Detect which cell encompasses the target text, then output its (X, Y) center coordinate. 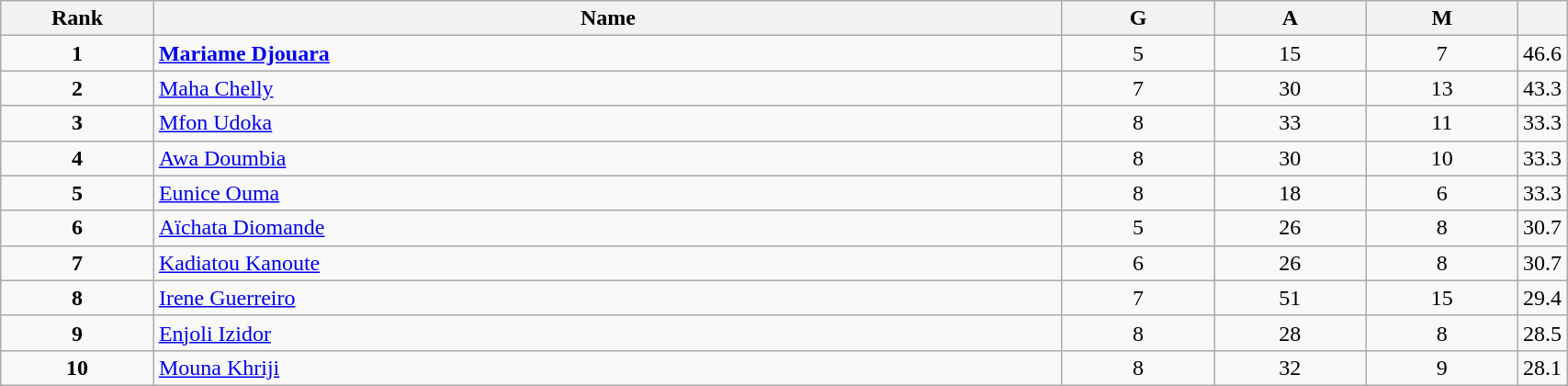
Awa Doumbia (608, 158)
Mouna Khriji (608, 368)
M (1442, 18)
A (1290, 18)
13 (1442, 88)
Eunice Ouma (608, 193)
33 (1290, 123)
1 (77, 53)
Rank (77, 18)
Maha Chelly (608, 88)
18 (1290, 193)
51 (1290, 298)
Enjoli Izidor (608, 333)
11 (1442, 123)
Mariame Djouara (608, 53)
32 (1290, 368)
46.6 (1543, 53)
29.4 (1543, 298)
Aïchata Diomande (608, 228)
2 (77, 88)
Kadiatou Kanoute (608, 263)
28.1 (1543, 368)
Name (608, 18)
4 (77, 158)
Mfon Udoka (608, 123)
3 (77, 123)
28.5 (1543, 333)
28 (1290, 333)
Irene Guerreiro (608, 298)
43.3 (1543, 88)
G (1137, 18)
